From the cell containing the given text, extract its center point as [x, y] coordinate. 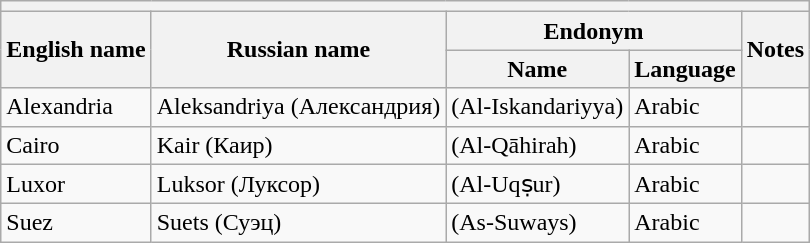
(Al-Qāhirah) [538, 145]
Notes [775, 50]
Luxor [76, 184]
Alexandria [76, 107]
Name [538, 69]
English name [76, 50]
Endonym [594, 31]
Russian name [298, 50]
(Al-Iskandariyya) [538, 107]
Kair (Каир) [298, 145]
Suets (Суэц) [298, 223]
Luksor (Луксор) [298, 184]
Cairo [76, 145]
(Al-Uqṣur) [538, 184]
(As-Suways) [538, 223]
Language [685, 69]
Suez [76, 223]
Aleksandriya (Александрия) [298, 107]
